Find where the given text appears and provide that cell's center as (X, Y) coordinate. 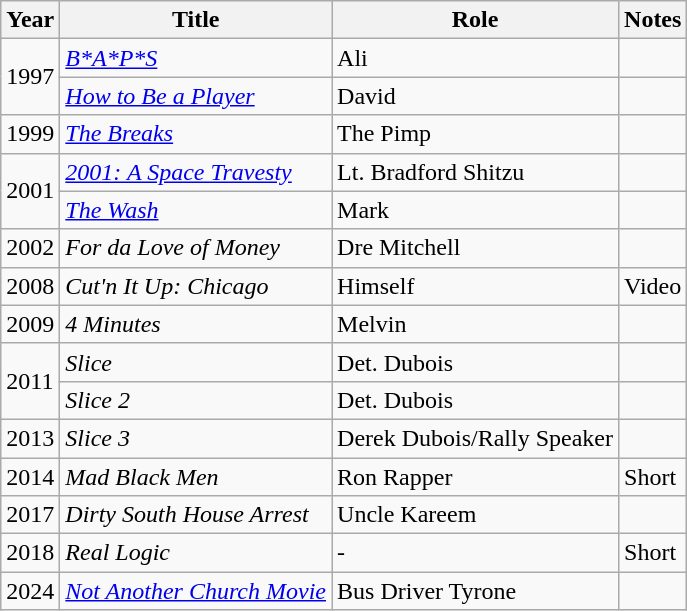
1997 (30, 77)
2011 (30, 381)
Derek Dubois/Rally Speaker (476, 438)
Year (30, 20)
Slice 2 (196, 400)
2013 (30, 438)
The Breaks (196, 134)
The Wash (196, 210)
Ali (476, 58)
Dirty South House Arrest (196, 515)
B*A*P*S (196, 58)
Melvin (476, 324)
2009 (30, 324)
2024 (30, 591)
Video (653, 286)
Bus Driver Tyrone (476, 591)
Slice 3 (196, 438)
2001 (30, 191)
2002 (30, 248)
Slice (196, 362)
For da Love of Money (196, 248)
Lt. Bradford Shitzu (476, 172)
2008 (30, 286)
2001: A Space Travesty (196, 172)
Himself (476, 286)
2017 (30, 515)
Role (476, 20)
2014 (30, 477)
Notes (653, 20)
4 Minutes (196, 324)
1999 (30, 134)
- (476, 553)
Dre Mitchell (476, 248)
Mark (476, 210)
How to Be a Player (196, 96)
Mad Black Men (196, 477)
Ron Rapper (476, 477)
Not Another Church Movie (196, 591)
The Pimp (476, 134)
Uncle Kareem (476, 515)
Real Logic (196, 553)
David (476, 96)
Cut'n It Up: Chicago (196, 286)
2018 (30, 553)
Title (196, 20)
